Locate the cell with the specified text and output its (X, Y) center coordinate. 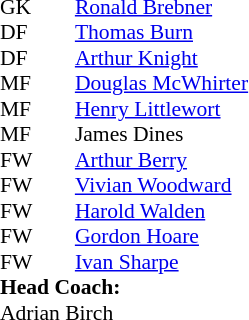
James Dines (162, 135)
Gordon Hoare (162, 237)
Ivan Sharpe (162, 262)
Arthur Berry (162, 160)
Vivian Woodward (162, 185)
Head Coach: (124, 287)
Thomas Burn (162, 33)
Arthur Knight (162, 58)
Harold Walden (162, 211)
Henry Littlewort (162, 109)
Douglas McWhirter (162, 83)
